Extract the (x, y) coordinate from the center of the cell holding the provided text.  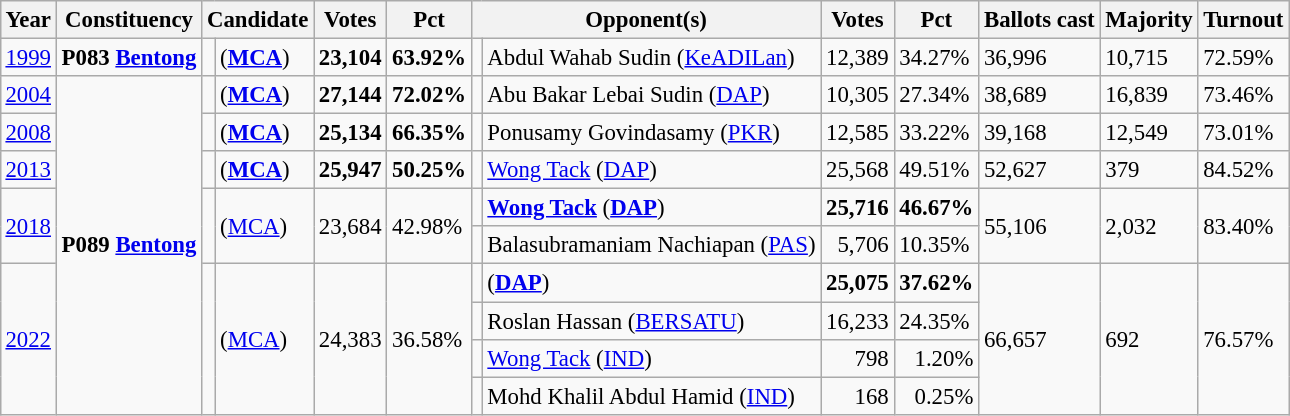
Majority (1149, 20)
2004 (28, 95)
37.62% (936, 283)
12,389 (858, 57)
72.59% (1244, 57)
38,689 (1040, 95)
39,168 (1040, 133)
55,106 (1040, 226)
0.25% (936, 396)
23,104 (350, 57)
Candidate (258, 20)
46.67% (936, 208)
379 (1149, 170)
Ponusamy Govindasamy (PKR) (652, 133)
42.98% (430, 226)
2018 (28, 226)
692 (1149, 339)
36,996 (1040, 57)
23,684 (350, 226)
33.22% (936, 133)
Opponent(s) (646, 20)
72.02% (430, 95)
52,627 (1040, 170)
5,706 (858, 245)
10,305 (858, 95)
25,075 (858, 283)
25,568 (858, 170)
73.46% (1244, 95)
24.35% (936, 321)
Year (28, 20)
16,839 (1149, 95)
27.34% (936, 95)
2,032 (1149, 226)
Balasubramaniam Nachiapan (PAS) (652, 245)
Roslan Hassan (BERSATU) (652, 321)
10.35% (936, 245)
Turnout (1244, 20)
P089 Bentong (128, 245)
16,233 (858, 321)
Wong Tack (IND) (652, 358)
76.57% (1244, 339)
Ballots cast (1040, 20)
25,716 (858, 208)
25,134 (350, 133)
Abu Bakar Lebai Sudin (DAP) (652, 95)
2022 (28, 339)
84.52% (1244, 170)
2008 (28, 133)
(DAP) (652, 283)
66,657 (1040, 339)
10,715 (1149, 57)
Abdul Wahab Sudin (KeADILan) (652, 57)
63.92% (430, 57)
2013 (28, 170)
798 (858, 358)
24,383 (350, 339)
34.27% (936, 57)
12,585 (858, 133)
12,549 (1149, 133)
1.20% (936, 358)
25,947 (350, 170)
168 (858, 396)
66.35% (430, 133)
36.58% (430, 339)
Constituency (128, 20)
73.01% (1244, 133)
50.25% (430, 170)
Mohd Khalil Abdul Hamid (IND) (652, 396)
1999 (28, 57)
49.51% (936, 170)
P083 Bentong (128, 57)
27,144 (350, 95)
83.40% (1244, 226)
